Identify which cell holds the provided text, then report its (x, y) central coordinate. 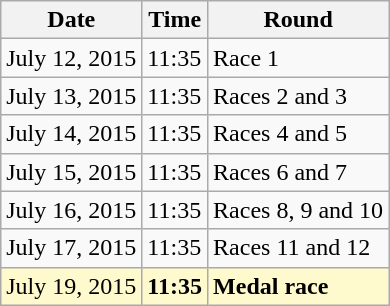
Races 4 and 5 (298, 134)
Date (72, 20)
Medal race (298, 286)
Round (298, 20)
July 19, 2015 (72, 286)
July 16, 2015 (72, 210)
July 14, 2015 (72, 134)
Races 11 and 12 (298, 248)
Time (175, 20)
July 17, 2015 (72, 248)
Race 1 (298, 58)
July 15, 2015 (72, 172)
Races 2 and 3 (298, 96)
Races 6 and 7 (298, 172)
July 13, 2015 (72, 96)
July 12, 2015 (72, 58)
Races 8, 9 and 10 (298, 210)
